Capture the cell that displays the provided text and extract its (X, Y) central coordinate. 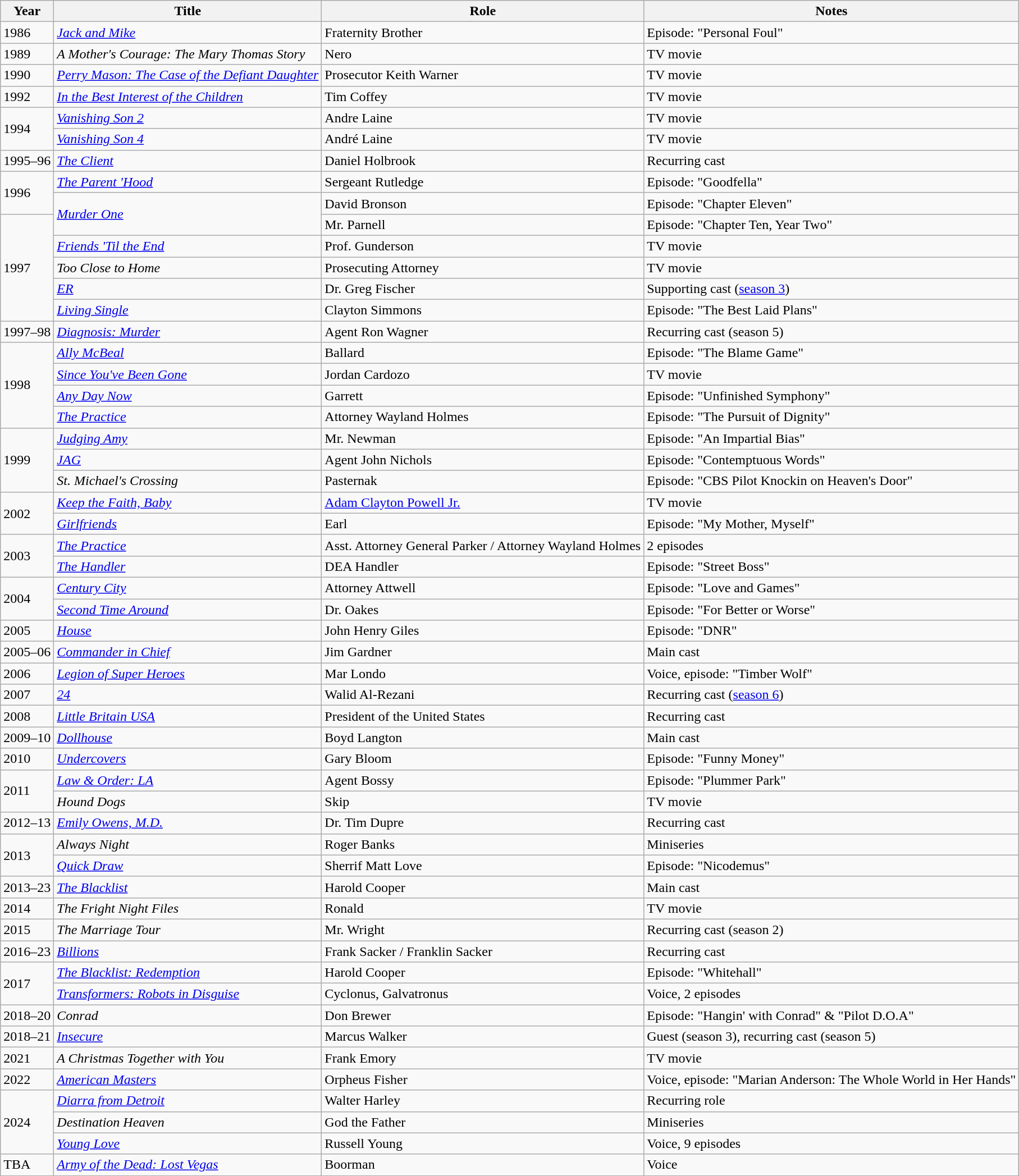
Agent Bossy (483, 780)
The Blacklist: Redemption (188, 973)
Hound Dogs (188, 802)
2007 (27, 695)
Perry Mason: The Case of the Defiant Daughter (188, 75)
Episode: "The Pursuit of Dignity" (831, 417)
1996 (27, 193)
Title (188, 11)
Mar Londo (483, 674)
2009–10 (27, 738)
1989 (27, 54)
2017 (27, 983)
Don Brewer (483, 1015)
Jim Gardner (483, 652)
André Laine (483, 139)
Diarra from Detroit (188, 1101)
Emily Owens, M.D. (188, 823)
Roger Banks (483, 844)
24 (188, 695)
Voice, 2 episodes (831, 994)
Episode: "An Impartial Bias" (831, 438)
Prof. Gunderson (483, 246)
Century City (188, 588)
Billions (188, 951)
Voice, 9 episodes (831, 1143)
Episode: "Whitehall" (831, 973)
2015 (27, 930)
Since You've Been Gone (188, 374)
American Masters (188, 1079)
A Mother's Courage: The Mary Thomas Story (188, 54)
TBA (27, 1165)
Episode: "Personal Foul" (831, 33)
Episode: "Goodfella" (831, 182)
David Bronson (483, 203)
2024 (27, 1122)
1990 (27, 75)
Boorman (483, 1165)
Recurring cast (season 6) (831, 695)
2022 (27, 1079)
Agent Ron Wagner (483, 332)
Episode: "Funny Money" (831, 759)
2018–20 (27, 1015)
Notes (831, 11)
2018–21 (27, 1037)
2005–06 (27, 652)
Always Night (188, 844)
Second Time Around (188, 609)
God the Father (483, 1122)
Young Love (188, 1143)
Skip (483, 802)
Andre Laine (483, 118)
The Blacklist (188, 887)
Murder One (188, 214)
Adam Clayton Powell Jr. (483, 502)
Walid Al-Rezani (483, 695)
Episode: "Contemptuous Words" (831, 460)
Recurring role (831, 1101)
Ballard (483, 353)
1997 (27, 267)
Mr. Parnell (483, 225)
Sergeant Rutledge (483, 182)
The Marriage Tour (188, 930)
Episode: "CBS Pilot Knockin on Heaven's Door" (831, 481)
2004 (27, 598)
2005 (27, 631)
Episode: "Chapter Eleven" (831, 203)
The Fright Night Files (188, 908)
Fraternity Brother (483, 33)
Commander in Chief (188, 652)
2014 (27, 908)
Frank Emory (483, 1058)
Cyclonus, Galvatronus (483, 994)
Frank Sacker / Franklin Sacker (483, 951)
Attorney Wayland Holmes (483, 417)
The Handler (188, 566)
A Christmas Together with You (188, 1058)
Clayton Simmons (483, 310)
Legion of Super Heroes (188, 674)
Episode: "My Mother, Myself" (831, 524)
Asst. Attorney General Parker / Attorney Wayland Holmes (483, 545)
Attorney Attwell (483, 588)
Ally McBeal (188, 353)
Marcus Walker (483, 1037)
1999 (27, 460)
Episode: "The Best Laid Plans" (831, 310)
Prosecutor Keith Warner (483, 75)
Conrad (188, 1015)
Gary Bloom (483, 759)
Role (483, 11)
St. Michael's Crossing (188, 481)
2008 (27, 716)
Episode: "For Better or Worse" (831, 609)
2002 (27, 513)
Episode: "Hangin' with Conrad" & "Pilot D.O.A" (831, 1015)
Episode: "Street Boss" (831, 566)
Recurring cast (season 5) (831, 332)
Recurring cast (season 2) (831, 930)
Vanishing Son 2 (188, 118)
Supporting cast (season 3) (831, 289)
President of the United States (483, 716)
Dollhouse (188, 738)
Dr. Greg Fischer (483, 289)
John Henry Giles (483, 631)
1995–96 (27, 161)
2013 (27, 855)
The Client (188, 161)
Diagnosis: Murder (188, 332)
Voice, episode: "Timber Wolf" (831, 674)
2010 (27, 759)
Jack and Mike (188, 33)
Law & Order: LA (188, 780)
Mr. Wright (483, 930)
Voice, episode: "Marian Anderson: The Whole World in Her Hands" (831, 1079)
Ronald (483, 908)
2011 (27, 791)
Jordan Cardozo (483, 374)
Guest (season 3), recurring cast (season 5) (831, 1037)
Episode: "The Blame Game" (831, 353)
Keep the Faith, Baby (188, 502)
ER (188, 289)
Boyd Langton (483, 738)
1997–98 (27, 332)
In the Best Interest of the Children (188, 97)
Year (27, 11)
Dr. Tim Dupre (483, 823)
Walter Harley (483, 1101)
Too Close to Home (188, 268)
Friends 'Til the End (188, 246)
Episode: "Plummer Park" (831, 780)
Voice (831, 1165)
Living Single (188, 310)
Dr. Oakes (483, 609)
Pasternak (483, 481)
DEA Handler (483, 566)
1994 (27, 129)
Episode: "DNR" (831, 631)
Prosecuting Attorney (483, 268)
Destination Heaven (188, 1122)
House (188, 631)
Episode: "Love and Games" (831, 588)
JAG (188, 460)
Episode: "Nicodemus" (831, 866)
Quick Draw (188, 866)
2016–23 (27, 951)
Earl (483, 524)
2013–23 (27, 887)
Garrett (483, 396)
Insecure (188, 1037)
Orpheus Fisher (483, 1079)
Episode: "Chapter Ten, Year Two" (831, 225)
Judging Amy (188, 438)
Tim Coffey (483, 97)
1998 (27, 385)
1992 (27, 97)
The Parent 'Hood (188, 182)
Russell Young (483, 1143)
Little Britain USA (188, 716)
Daniel Holbrook (483, 161)
Girlfriends (188, 524)
Transformers: Robots in Disguise (188, 994)
2006 (27, 674)
Episode: "Unfinished Symphony" (831, 396)
Agent John Nichols (483, 460)
2012–13 (27, 823)
2 episodes (831, 545)
2021 (27, 1058)
2003 (27, 556)
Nero (483, 54)
Any Day Now (188, 396)
Sherrif Matt Love (483, 866)
Vanishing Son 4 (188, 139)
Army of the Dead: Lost Vegas (188, 1165)
Mr. Newman (483, 438)
1986 (27, 33)
Undercovers (188, 759)
